Determine the (x, y) coordinate at the center of the cell enclosing the given text.  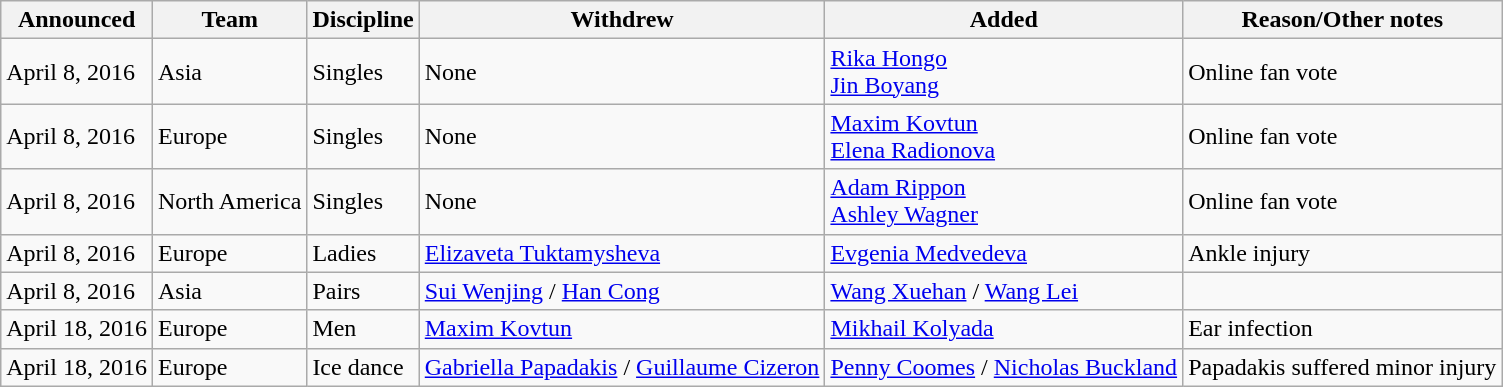
Ankle injury (1342, 253)
Maxim Kovtun Elena Radionova (1004, 136)
Rika Hongo Jin Boyang (1004, 72)
Men (363, 329)
Adam Rippon Ashley Wagner (1004, 202)
North America (229, 202)
Announced (77, 20)
Withdrew (622, 20)
Ladies (363, 253)
Team (229, 20)
Penny Coomes / Nicholas Buckland (1004, 367)
Evgenia Medvedeva (1004, 253)
Pairs (363, 291)
Ear infection (1342, 329)
Reason/Other notes (1342, 20)
Discipline (363, 20)
Elizaveta Tuktamysheva (622, 253)
Papadakis suffered minor injury (1342, 367)
Mikhail Kolyada (1004, 329)
Sui Wenjing / Han Cong (622, 291)
Wang Xuehan / Wang Lei (1004, 291)
Ice dance (363, 367)
Added (1004, 20)
Maxim Kovtun (622, 329)
Gabriella Papadakis / Guillaume Cizeron (622, 367)
